Locate the cell with the specified text and output its (X, Y) center coordinate. 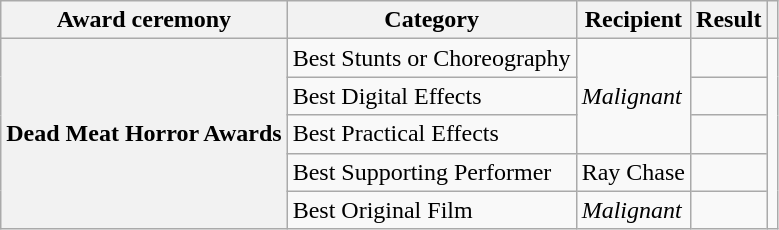
Award ceremony (144, 20)
Ray Chase (633, 172)
Result (729, 20)
Best Practical Effects (432, 134)
Recipient (633, 20)
Category (432, 20)
Best Supporting Performer (432, 172)
Best Digital Effects (432, 96)
Best Original Film (432, 210)
Dead Meat Horror Awards (144, 134)
Best Stunts or Choreography (432, 58)
